Pinpoint the cell where the given text exists, returning its (x, y) midpoint coordinate. 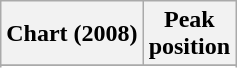
Peakposition (189, 34)
Chart (2008) (72, 34)
